Detect which cell encompasses the target text, then output its [x, y] center coordinate. 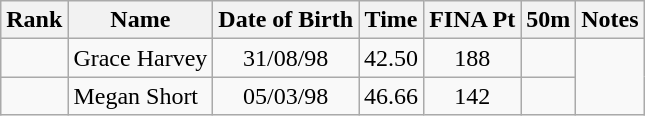
46.66 [392, 96]
Name [140, 20]
42.50 [392, 58]
Notes [610, 20]
Grace Harvey [140, 58]
50m [548, 20]
188 [472, 58]
05/03/98 [286, 96]
Date of Birth [286, 20]
142 [472, 96]
Time [392, 20]
31/08/98 [286, 58]
Rank [34, 20]
Megan Short [140, 96]
FINA Pt [472, 20]
